From the cell containing the given text, extract its center point as (X, Y) coordinate. 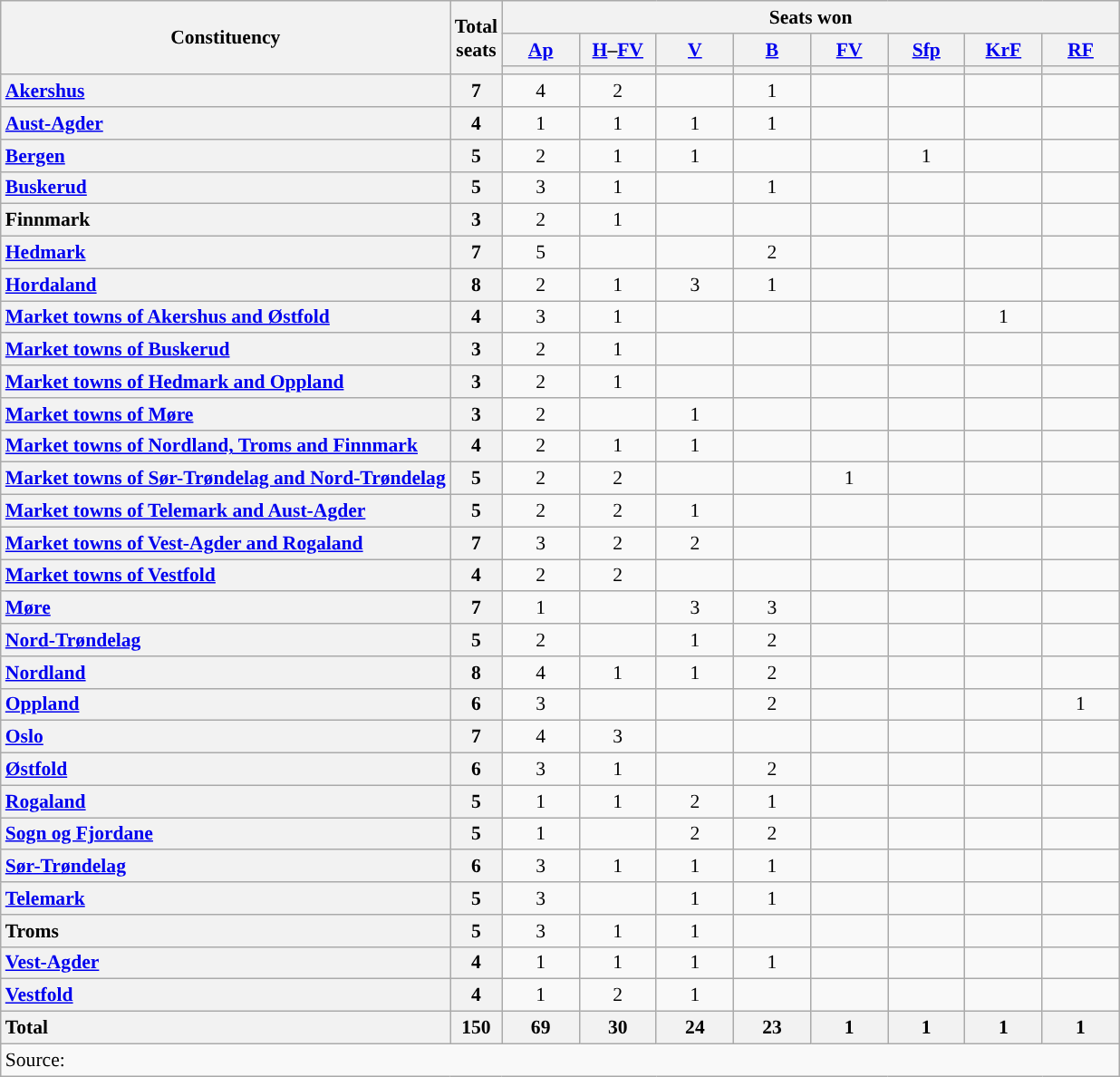
Market towns of Sør-Trøndelag and Nord-Trøndelag (226, 479)
Constituency (226, 38)
Finnmark (226, 220)
Nord-Trøndelag (226, 640)
Nordland (226, 673)
Market towns of Hedmark and Oppland (226, 382)
Ap (540, 50)
Bergen (226, 156)
RF (1080, 50)
Vestfold (226, 995)
Akershus (226, 92)
Sogn og Fjordane (226, 834)
H–FV (618, 50)
FV (850, 50)
Market towns of Telemark and Aust-Agder (226, 511)
Buskerud (226, 188)
24 (694, 1028)
Troms (226, 931)
Rogaland (226, 801)
Source: (560, 1060)
B (772, 50)
Aust-Agder (226, 123)
23 (772, 1028)
Sfp (926, 50)
150 (477, 1028)
69 (540, 1028)
Market towns of Akershus and Østfold (226, 317)
Oppland (226, 704)
Market towns of Vestfold (226, 576)
Seats won (810, 17)
Hedmark (226, 253)
Market towns of Nordland, Troms and Finnmark (226, 446)
KrF (1004, 50)
Sør-Trøndelag (226, 867)
Oslo (226, 737)
Møre (226, 608)
Market towns of Buskerud (226, 350)
Vest-Agder (226, 963)
Market towns of Vest-Agder and Rogaland (226, 543)
30 (618, 1028)
Totalseats (477, 38)
Market towns of Møre (226, 414)
V (694, 50)
Telemark (226, 898)
Hordaland (226, 285)
Total (226, 1028)
Østfold (226, 770)
